Determine the (x, y) coordinate at the center of the cell enclosing the given text.  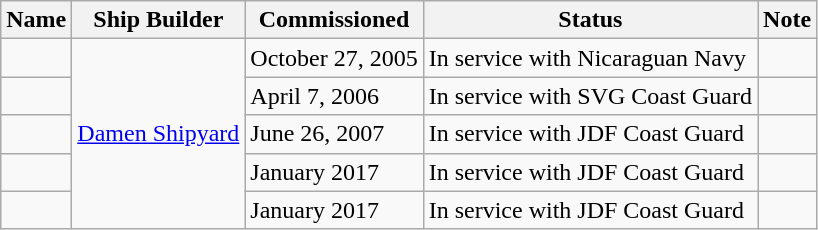
Name (36, 20)
Status (590, 20)
June 26, 2007 (334, 134)
Damen Shipyard (158, 134)
April 7, 2006 (334, 96)
Ship Builder (158, 20)
October 27, 2005 (334, 58)
Note (788, 20)
Commissioned (334, 20)
In service with Nicaraguan Navy (590, 58)
In service with SVG Coast Guard (590, 96)
